Search for the cell housing the specified text and yield its [X, Y] center coordinate. 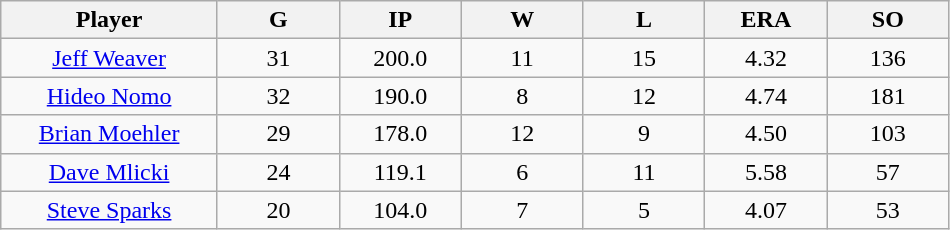
Dave Mlicki [110, 172]
190.0 [400, 96]
Brian Moehler [110, 134]
8 [522, 96]
5.58 [766, 172]
W [522, 20]
Steve Sparks [110, 210]
5 [644, 210]
136 [888, 58]
SO [888, 20]
103 [888, 134]
4.50 [766, 134]
ERA [766, 20]
4.07 [766, 210]
57 [888, 172]
4.74 [766, 96]
104.0 [400, 210]
15 [644, 58]
6 [522, 172]
31 [278, 58]
181 [888, 96]
IP [400, 20]
119.1 [400, 172]
Hideo Nomo [110, 96]
200.0 [400, 58]
4.32 [766, 58]
Player [110, 20]
20 [278, 210]
29 [278, 134]
G [278, 20]
L [644, 20]
9 [644, 134]
32 [278, 96]
53 [888, 210]
7 [522, 210]
178.0 [400, 134]
Jeff Weaver [110, 58]
24 [278, 172]
